From the cell containing the given text, extract its center point as (x, y) coordinate. 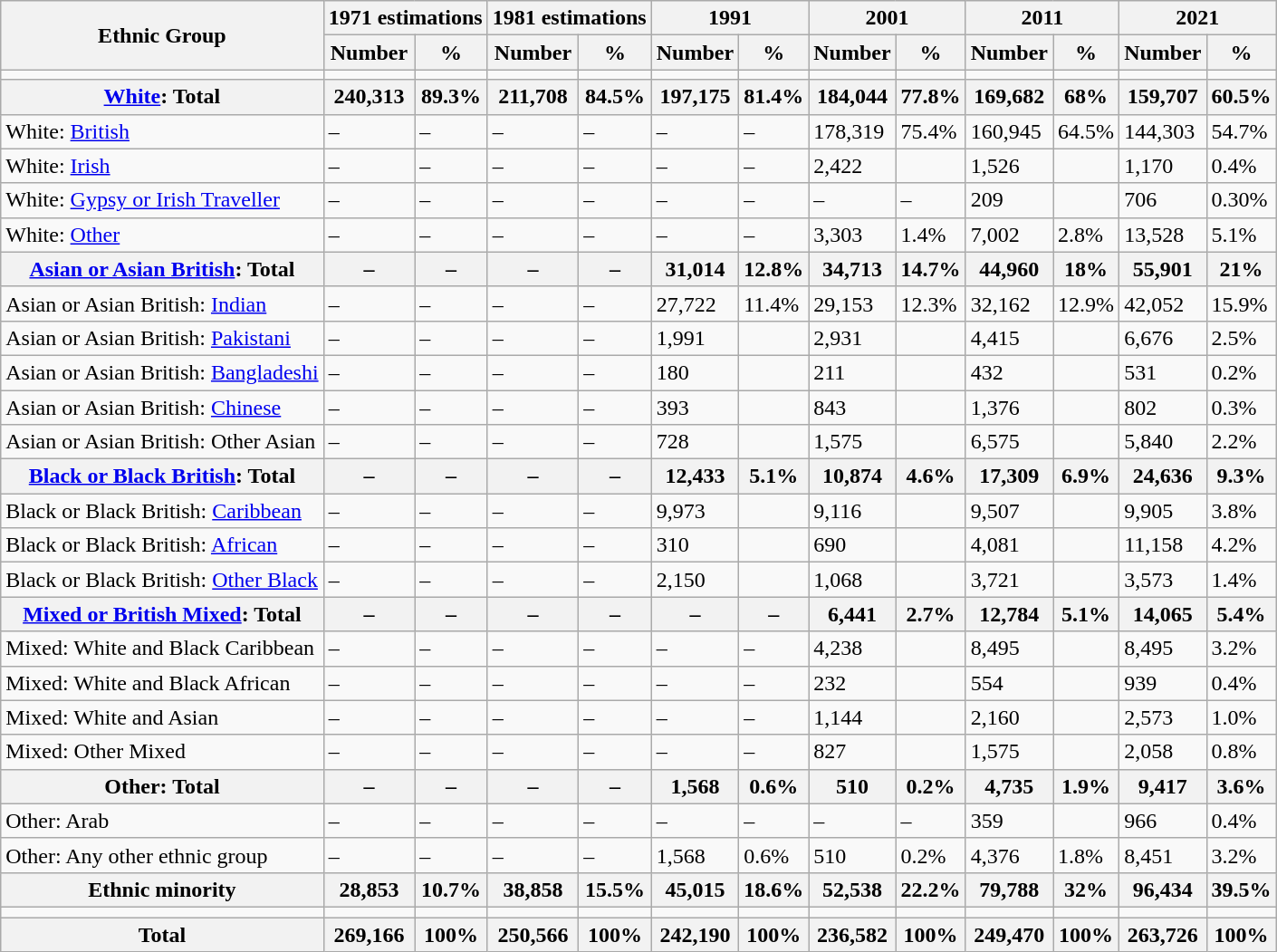
Black or Black British: Total (162, 476)
White: British (162, 131)
432 (1009, 372)
359 (1009, 821)
827 (852, 752)
11,158 (1163, 545)
236,582 (852, 934)
75.4% (931, 131)
27,722 (695, 303)
9,417 (1163, 786)
2.5% (1241, 338)
12.8% (773, 269)
Mixed: White and Asian (162, 717)
Other: Any other ethnic group (162, 855)
White: Gypsy or Irish Traveller (162, 200)
2.2% (1241, 442)
9,116 (852, 511)
4,415 (1009, 338)
21% (1241, 269)
180 (695, 372)
12,784 (1009, 614)
12,433 (695, 476)
4.6% (931, 476)
Black or Black British: African (162, 545)
Other: Total (162, 786)
14,065 (1163, 614)
11.4% (773, 303)
Black or Black British: Other Black (162, 580)
28,853 (370, 889)
966 (1163, 821)
169,682 (1009, 97)
22.2% (931, 889)
Asian or Asian British: Pakistani (162, 338)
77.8% (931, 97)
2,573 (1163, 717)
38,858 (533, 889)
242,190 (695, 934)
1.8% (1087, 855)
32% (1087, 889)
1.0% (1241, 717)
10.7% (451, 889)
39.5% (1241, 889)
Asian or Asian British: Indian (162, 303)
Mixed: Other Mixed (162, 752)
939 (1163, 683)
211,708 (533, 97)
34,713 (852, 269)
2,150 (695, 580)
690 (852, 545)
8,451 (1163, 855)
2,160 (1009, 717)
2,931 (852, 338)
1,526 (1009, 166)
10,874 (852, 476)
3,573 (1163, 580)
802 (1163, 407)
3,303 (852, 235)
249,470 (1009, 934)
1,068 (852, 580)
Ethnic Group (162, 35)
64.5% (1087, 131)
45,015 (695, 889)
1,991 (695, 338)
0.3% (1241, 407)
Asian or Asian British: Chinese (162, 407)
1,376 (1009, 407)
42,052 (1163, 303)
0.30% (1241, 200)
4,081 (1009, 545)
Asian or Asian British: Bangladeshi (162, 372)
250,566 (533, 934)
84.5% (615, 97)
240,313 (370, 97)
6,575 (1009, 442)
3.8% (1241, 511)
0.8% (1241, 752)
81.4% (773, 97)
9,507 (1009, 511)
68% (1087, 97)
1971 estimations (406, 18)
12.9% (1087, 303)
263,726 (1163, 934)
14.7% (931, 269)
Mixed: White and Black African (162, 683)
2021 (1197, 18)
Total (162, 934)
2011 (1042, 18)
9,905 (1163, 511)
184,044 (852, 97)
White: Irish (162, 166)
211 (852, 372)
9,973 (695, 511)
209 (1009, 200)
White: Other (162, 235)
12.3% (931, 303)
393 (695, 407)
55,901 (1163, 269)
29,153 (852, 303)
18.6% (773, 889)
9.3% (1241, 476)
79,788 (1009, 889)
96,434 (1163, 889)
Ethnic minority (162, 889)
5.4% (1241, 614)
15.5% (615, 889)
15.9% (1241, 303)
269,166 (370, 934)
706 (1163, 200)
18% (1087, 269)
31,014 (695, 269)
13,528 (1163, 235)
2,058 (1163, 752)
52,538 (852, 889)
531 (1163, 372)
Mixed or British Mixed: Total (162, 614)
310 (695, 545)
89.3% (451, 97)
6,441 (852, 614)
60.5% (1241, 97)
White: Total (162, 97)
Other: Arab (162, 821)
4,735 (1009, 786)
1981 estimations (569, 18)
7,002 (1009, 235)
159,707 (1163, 97)
232 (852, 683)
2.8% (1087, 235)
197,175 (695, 97)
Black or Black British: Caribbean (162, 511)
1991 (730, 18)
3,721 (1009, 580)
2,422 (852, 166)
728 (695, 442)
1.9% (1087, 786)
Asian or Asian British: Other Asian (162, 442)
44,960 (1009, 269)
3.6% (1241, 786)
54.7% (1241, 131)
6.9% (1087, 476)
4,238 (852, 649)
5,840 (1163, 442)
6,676 (1163, 338)
32,162 (1009, 303)
Mixed: White and Black Caribbean (162, 649)
17,309 (1009, 476)
1,144 (852, 717)
160,945 (1009, 131)
843 (852, 407)
Asian or Asian British: Total (162, 269)
1,170 (1163, 166)
144,303 (1163, 131)
4.2% (1241, 545)
178,319 (852, 131)
4,376 (1009, 855)
24,636 (1163, 476)
2.7% (931, 614)
554 (1009, 683)
2001 (888, 18)
